Return the (X, Y) coordinate for the center point of the cell that contains the specified text.  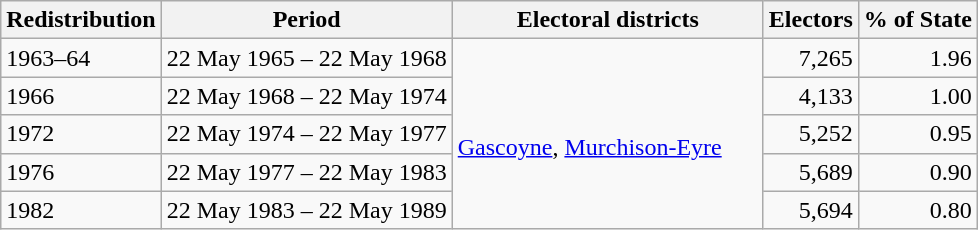
22 May 1965 – 22 May 1968 (306, 58)
0.80 (918, 210)
22 May 1968 – 22 May 1974 (306, 96)
1.00 (918, 96)
Period (306, 20)
1.96 (918, 58)
5,689 (810, 172)
0.95 (918, 134)
5,694 (810, 210)
1982 (81, 210)
22 May 1977 – 22 May 1983 (306, 172)
Redistribution (81, 20)
1963–64 (81, 58)
Electoral districts (608, 20)
Electors (810, 20)
22 May 1983 – 22 May 1989 (306, 210)
0.90 (918, 172)
1972 (81, 134)
1966 (81, 96)
7,265 (810, 58)
Gascoyne, Murchison-Eyre (608, 134)
% of State (918, 20)
4,133 (810, 96)
1976 (81, 172)
5,252 (810, 134)
22 May 1974 – 22 May 1977 (306, 134)
